For the text-containing cell, return its midpoint in (X, Y) coordinate format. 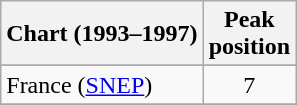
7 (249, 85)
Chart (1993–1997) (102, 34)
Peakposition (249, 34)
France (SNEP) (102, 85)
